Search for the cell housing the specified text and yield its [X, Y] center coordinate. 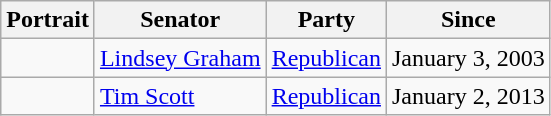
Since [468, 20]
Senator [180, 20]
January 2, 2013 [468, 96]
Lindsey Graham [180, 58]
Tim Scott [180, 96]
Portrait [48, 20]
January 3, 2003 [468, 58]
Party [326, 20]
